Locate the cell with the specified text and output its (x, y) center coordinate. 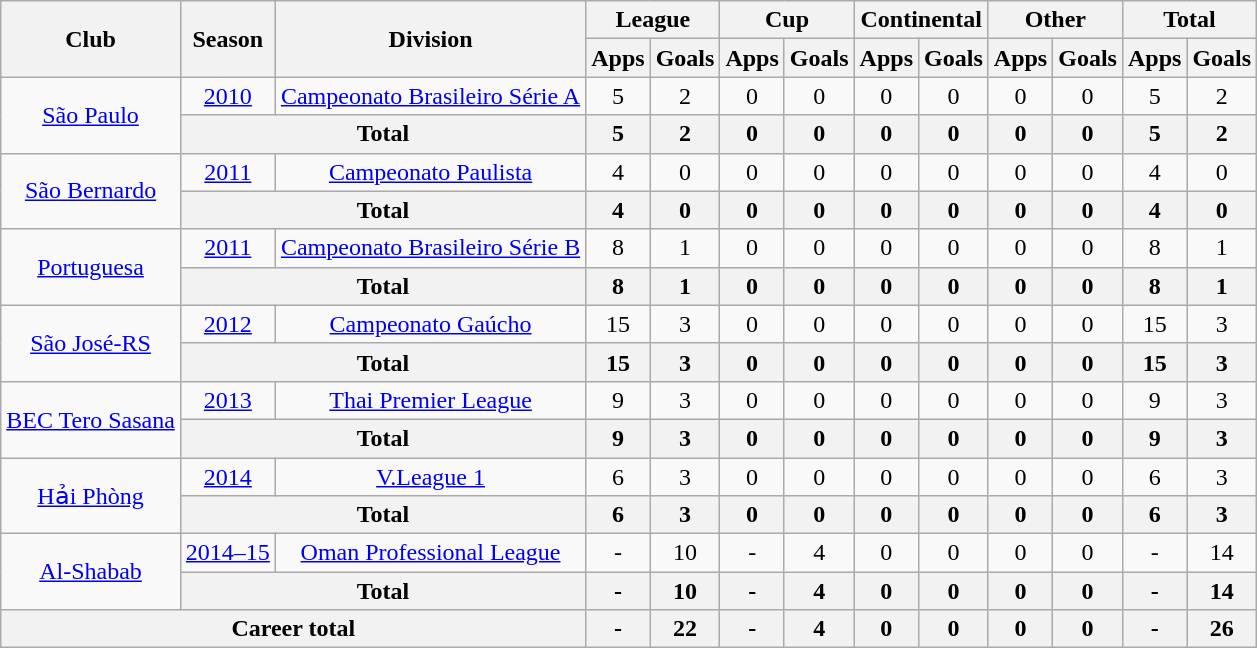
Hải Phòng (91, 496)
Thai Premier League (430, 400)
2012 (228, 324)
2014–15 (228, 553)
Campeonato Brasileiro Série B (430, 248)
22 (685, 629)
São José-RS (91, 343)
São Paulo (91, 115)
Continental (921, 20)
Oman Professional League (430, 553)
Club (91, 39)
2014 (228, 477)
Season (228, 39)
Division (430, 39)
Al-Shabab (91, 572)
Campeonato Brasileiro Série A (430, 96)
2013 (228, 400)
League (653, 20)
Other (1055, 20)
Campeonato Gaúcho (430, 324)
2010 (228, 96)
26 (1222, 629)
Cup (787, 20)
V.League 1 (430, 477)
Campeonato Paulista (430, 172)
São Bernardo (91, 191)
Career total (294, 629)
BEC Tero Sasana (91, 419)
Portuguesa (91, 267)
